Search for the cell housing the specified text and yield its (X, Y) center coordinate. 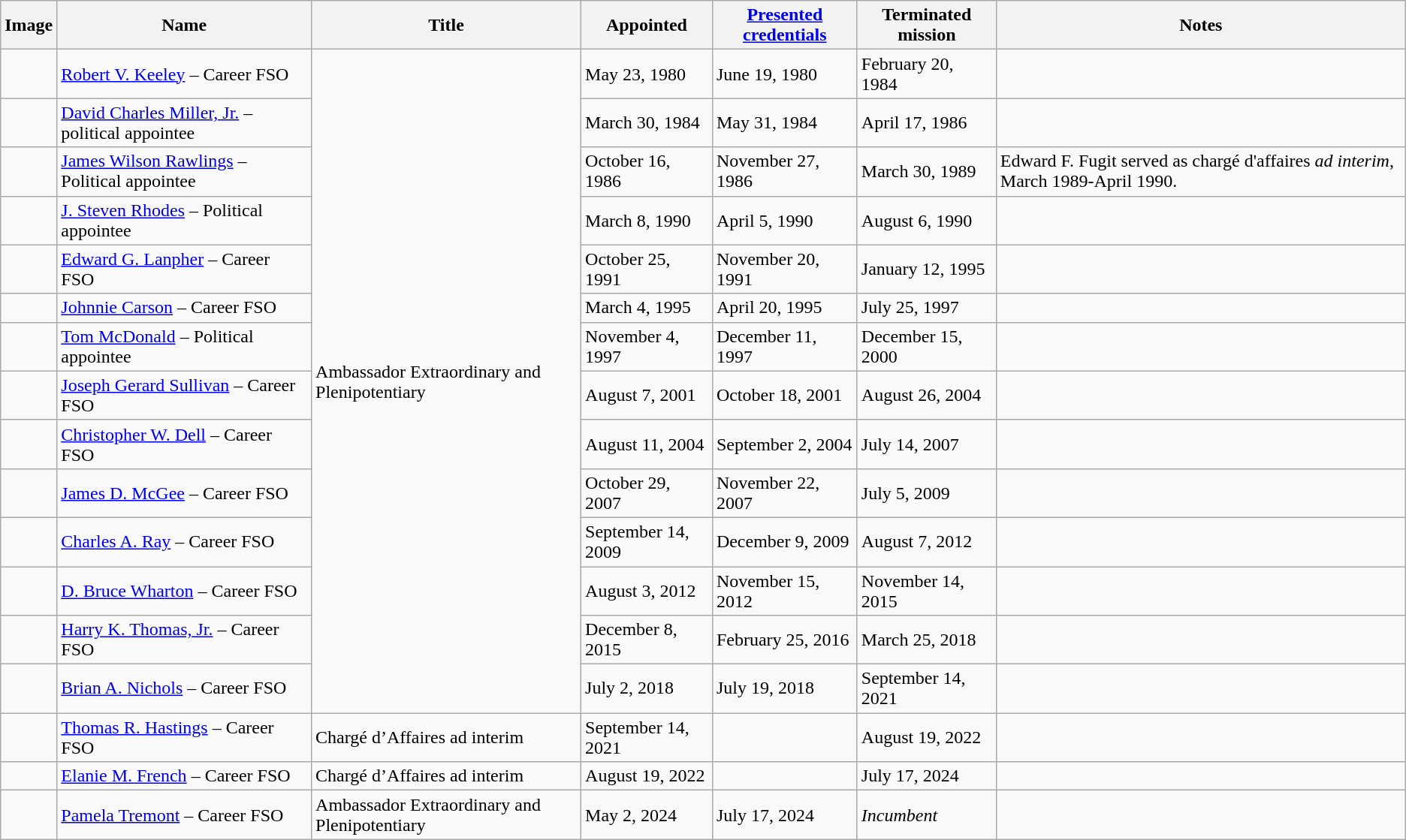
February 20, 1984 (927, 74)
Appointed (647, 26)
Robert V. Keeley – Career FSO (185, 74)
November 22, 2007 (784, 492)
Charles A. Ray – Career FSO (185, 542)
Joseph Gerard Sullivan – Career FSO (185, 395)
November 27, 1986 (784, 171)
November 20, 1991 (784, 269)
July 25, 1997 (927, 308)
January 12, 1995 (927, 269)
February 25, 2016 (784, 640)
Thomas R. Hastings – Career FSO (185, 737)
Elanie M. French – Career FSO (185, 776)
August 7, 2001 (647, 395)
September 2, 2004 (784, 444)
March 4, 1995 (647, 308)
Johnnie Carson – Career FSO (185, 308)
Brian A. Nichols – Career FSO (185, 689)
October 29, 2007 (647, 492)
Tom McDonald – Political appointee (185, 347)
August 11, 2004 (647, 444)
November 4, 1997 (647, 347)
December 11, 1997 (784, 347)
September 14, 2009 (647, 542)
March 8, 1990 (647, 221)
Presented credentials (784, 26)
David Charles Miller, Jr. – political appointee (185, 123)
Edward G. Lanpher – Career FSO (185, 269)
Edward F. Fugit served as chargé d'affaires ad interim, March 1989-April 1990. (1200, 171)
July 5, 2009 (927, 492)
July 19, 2018 (784, 689)
April 17, 1986 (927, 123)
July 2, 2018 (647, 689)
Image (29, 26)
J. Steven Rhodes – Political appointee (185, 221)
D. Bruce Wharton – Career FSO (185, 590)
August 6, 1990 (927, 221)
March 30, 1984 (647, 123)
August 7, 2012 (927, 542)
Notes (1200, 26)
November 14, 2015 (927, 590)
Harry K. Thomas, Jr. – Career FSO (185, 640)
Pamela Tremont – Career FSO (185, 815)
April 20, 1995 (784, 308)
December 8, 2015 (647, 640)
November 15, 2012 (784, 590)
May 31, 1984 (784, 123)
October 25, 1991 (647, 269)
April 5, 1990 (784, 221)
December 9, 2009 (784, 542)
Name (185, 26)
March 25, 2018 (927, 640)
June 19, 1980 (784, 74)
Title (446, 26)
James D. McGee – Career FSO (185, 492)
Christopher W. Dell – Career FSO (185, 444)
October 18, 2001 (784, 395)
Incumbent (927, 815)
August 3, 2012 (647, 590)
May 2, 2024 (647, 815)
August 26, 2004 (927, 395)
December 15, 2000 (927, 347)
October 16, 1986 (647, 171)
July 14, 2007 (927, 444)
Terminated mission (927, 26)
May 23, 1980 (647, 74)
James Wilson Rawlings – Political appointee (185, 171)
March 30, 1989 (927, 171)
